Search for the cell housing the specified text and yield its [x, y] center coordinate. 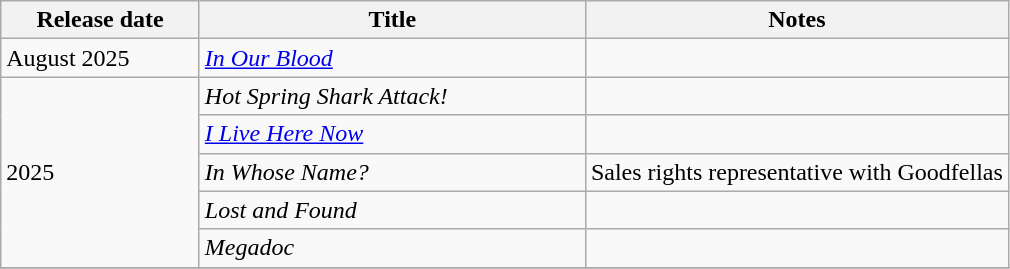
Hot Spring Shark Attack! [392, 96]
Sales rights representative with Goodfellas [796, 172]
Title [392, 20]
In Whose Name? [392, 172]
August 2025 [100, 58]
2025 [100, 172]
Release date [100, 20]
Megadoc [392, 248]
I Live Here Now [392, 134]
Lost and Found [392, 210]
Notes [796, 20]
In Our Blood [392, 58]
